Search for the cell housing the specified text and yield its [X, Y] center coordinate. 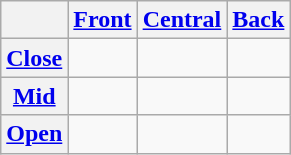
Back [258, 20]
Central [182, 20]
Open [34, 134]
Front [102, 20]
Mid [34, 96]
Close [34, 58]
